Search for the cell housing the specified text and yield its (X, Y) center coordinate. 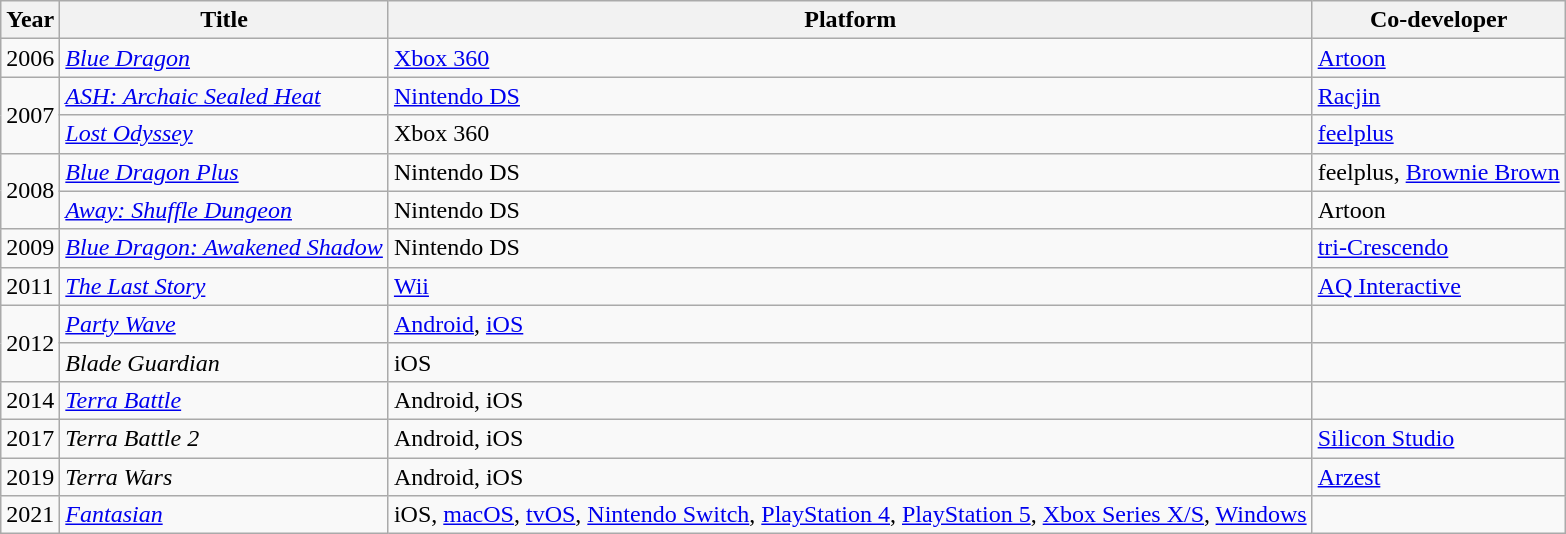
Blue Dragon (224, 58)
feelplus, Brownie Brown (1438, 172)
Lost Odyssey (224, 134)
Wii (850, 286)
2007 (30, 115)
2009 (30, 248)
Racjin (1438, 96)
2019 (30, 477)
iOS, macOS, tvOS, Nintendo Switch, PlayStation 4, PlayStation 5, Xbox Series X/S, Windows (850, 515)
Co-developer (1438, 20)
Arzest (1438, 477)
Fantasian (224, 515)
2021 (30, 515)
2006 (30, 58)
Terra Battle 2 (224, 438)
Away: Shuffle Dungeon (224, 210)
Year (30, 20)
feelplus (1438, 134)
2014 (30, 400)
Party Wave (224, 324)
The Last Story (224, 286)
AQ Interactive (1438, 286)
iOS (850, 362)
tri-Crescendo (1438, 248)
2012 (30, 343)
Terra Battle (224, 400)
Terra Wars (224, 477)
Platform (850, 20)
ASH: Archaic Sealed Heat (224, 96)
Blade Guardian (224, 362)
2017 (30, 438)
Silicon Studio (1438, 438)
Title (224, 20)
2011 (30, 286)
2008 (30, 191)
Blue Dragon Plus (224, 172)
Blue Dragon: Awakened Shadow (224, 248)
